Return the (x, y) coordinate for the center point of the cell that contains the specified text.  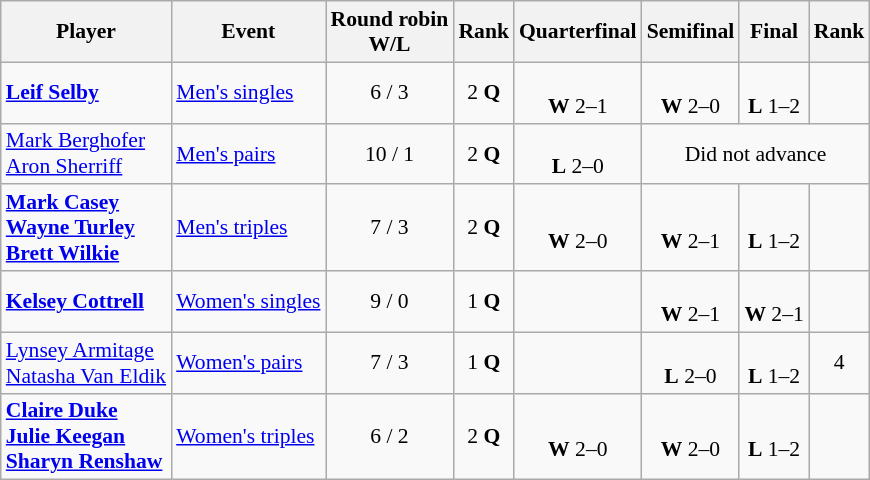
Lynsey ArmitageNatasha Van Eldik (86, 362)
Event (248, 32)
10 / 1 (390, 154)
Women's singles (248, 302)
9 / 0 (390, 302)
Men's singles (248, 92)
Men's pairs (248, 154)
Player (86, 32)
6 / 2 (390, 436)
Did not advance (756, 154)
Kelsey Cottrell (86, 302)
Quarterfinal (578, 32)
4 (840, 362)
Semifinal (691, 32)
Women's triples (248, 436)
Men's triples (248, 228)
Mark CaseyWayne TurleyBrett Wilkie (86, 228)
Mark BerghoferAron Sherriff (86, 154)
Leif Selby (86, 92)
Round robin W/L (390, 32)
6 / 3 (390, 92)
Claire DukeJulie KeeganSharyn Renshaw (86, 436)
Final (774, 32)
Women's pairs (248, 362)
